Output the [X, Y] coordinate of the center of the cell containing the given text.  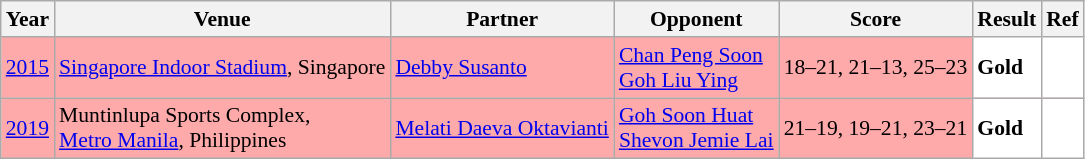
Opponent [696, 19]
Melati Daeva Oktavianti [502, 128]
Partner [502, 19]
Chan Peng Soon Goh Liu Ying [696, 68]
2019 [28, 128]
Venue [222, 19]
Result [1006, 19]
21–19, 19–21, 23–21 [876, 128]
18–21, 21–13, 25–23 [876, 68]
Goh Soon Huat Shevon Jemie Lai [696, 128]
Ref [1062, 19]
Muntinlupa Sports Complex,Metro Manila, Philippines [222, 128]
Year [28, 19]
2015 [28, 68]
Debby Susanto [502, 68]
Singapore Indoor Stadium, Singapore [222, 68]
Score [876, 19]
